Detect which cell encompasses the target text, then output its (x, y) center coordinate. 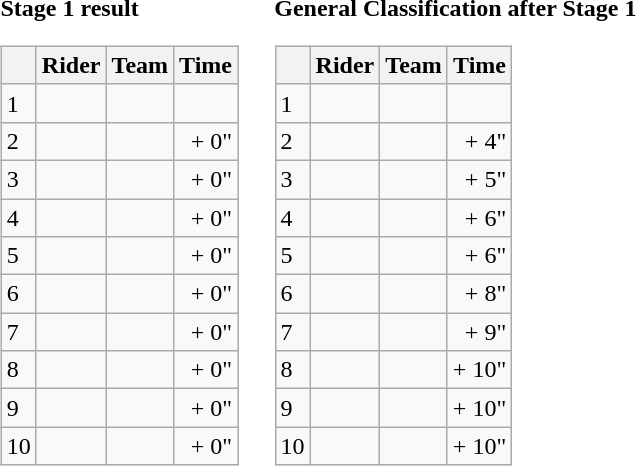
+ 4" (479, 141)
+ 5" (479, 179)
+ 9" (479, 332)
+ 8" (479, 294)
